Return the (X, Y) coordinate for the center point of the cell that contains the specified text.  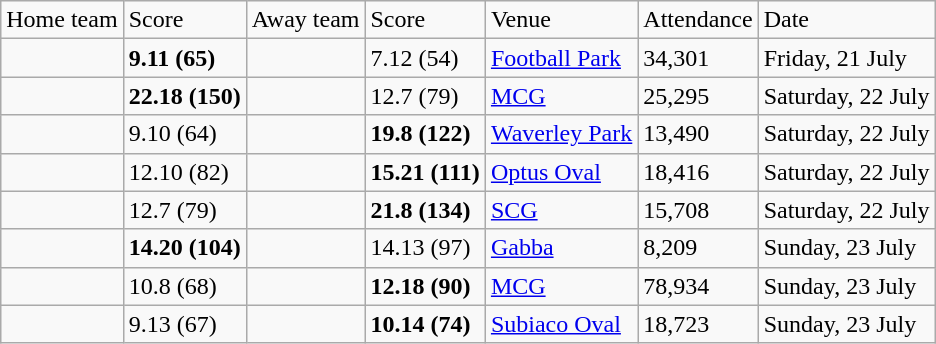
SCG (561, 210)
10.8 (68) (184, 286)
Waverley Park (561, 134)
14.13 (97) (425, 248)
12.10 (82) (184, 172)
9.10 (64) (184, 134)
Subiaco Oval (561, 324)
8,209 (698, 248)
34,301 (698, 58)
10.14 (74) (425, 324)
15,708 (698, 210)
Friday, 21 July (846, 58)
Optus Oval (561, 172)
9.11 (65) (184, 58)
Football Park (561, 58)
18,416 (698, 172)
7.12 (54) (425, 58)
18,723 (698, 324)
78,934 (698, 286)
12.18 (90) (425, 286)
25,295 (698, 96)
19.8 (122) (425, 134)
21.8 (134) (425, 210)
Attendance (698, 20)
13,490 (698, 134)
9.13 (67) (184, 324)
Away team (306, 20)
Venue (561, 20)
15.21 (111) (425, 172)
Gabba (561, 248)
Home team (62, 20)
22.18 (150) (184, 96)
14.20 (104) (184, 248)
Date (846, 20)
